For the text-containing cell, return its midpoint in [X, Y] coordinate format. 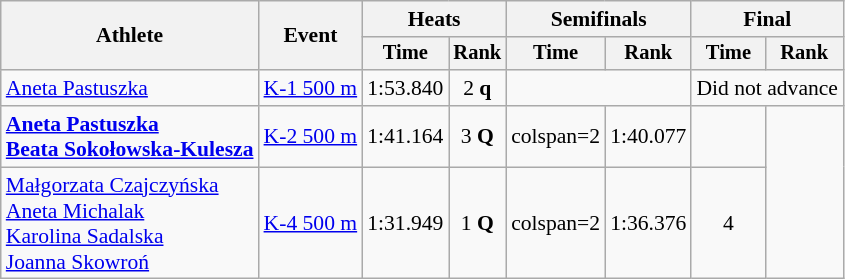
Did not advance [767, 88]
K-2 500 m [311, 136]
Aneta Pastuszka [130, 88]
K-1 500 m [311, 88]
Małgorzata CzajczyńskaAneta MichalakKarolina SadalskaJoanna Skowroń [130, 223]
1:31.949 [405, 223]
Final [767, 19]
2 q [477, 88]
1:41.164 [405, 136]
K-4 500 m [311, 223]
1:53.840 [405, 88]
Athlete [130, 36]
1:36.376 [648, 223]
3 Q [477, 136]
Heats [434, 19]
1:40.077 [648, 136]
Semifinals [598, 19]
Aneta PastuszkaBeata Sokołowska-Kulesza [130, 136]
4 [728, 223]
1 Q [477, 223]
Event [311, 36]
